For the text-containing cell, return its midpoint in (X, Y) coordinate format. 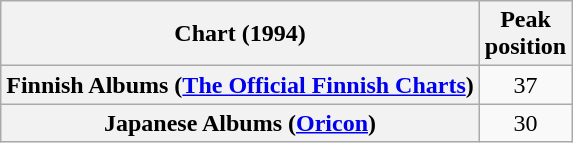
Chart (1994) (240, 34)
Peakposition (525, 34)
30 (525, 123)
Japanese Albums (Oricon) (240, 123)
Finnish Albums (The Official Finnish Charts) (240, 85)
37 (525, 85)
